Determine the [x, y] coordinate at the center of the cell enclosing the given text.  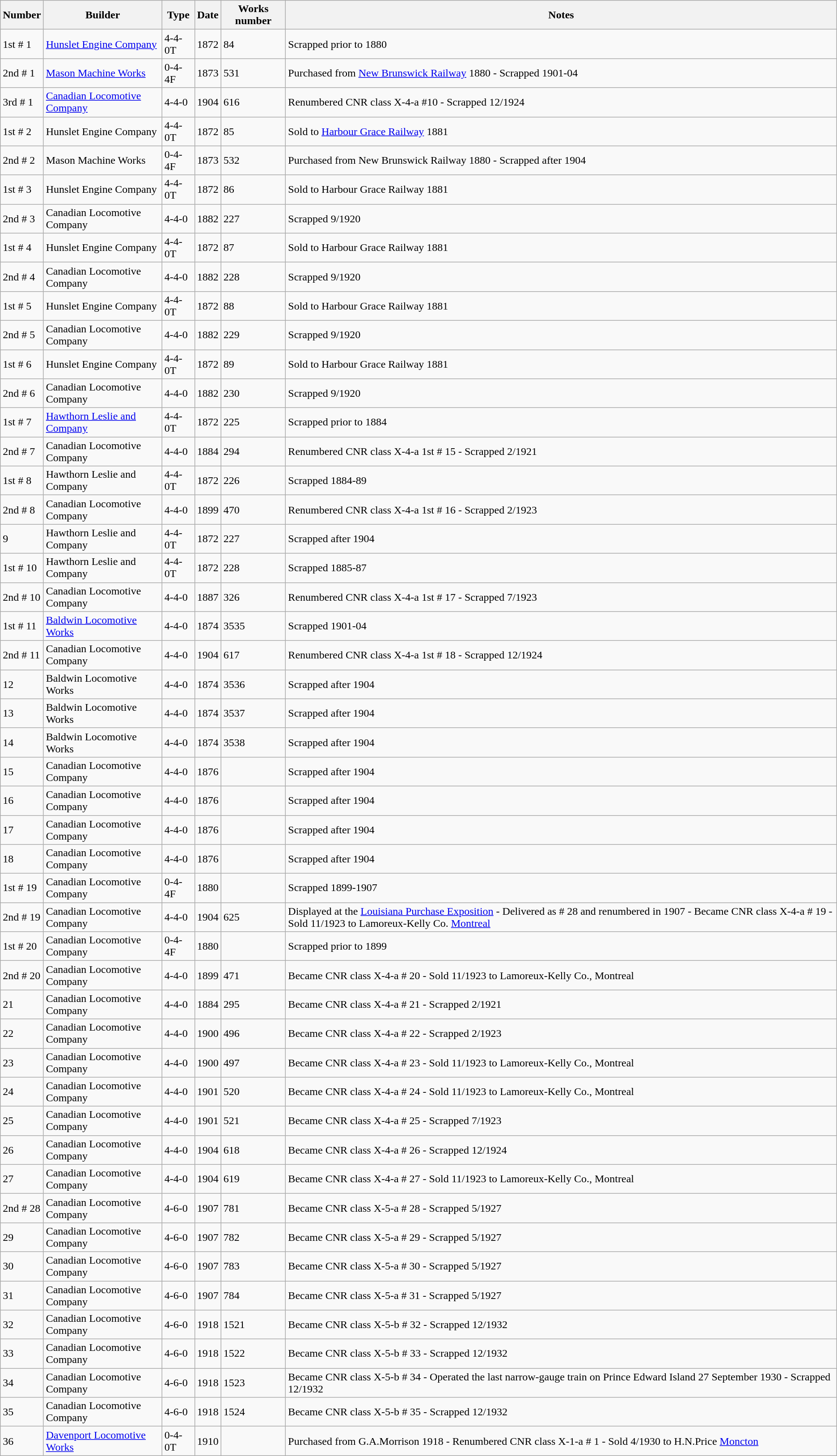
782 [253, 1237]
625 [253, 917]
471 [253, 975]
Scrapped 1899-1907 [561, 888]
Scrapped 1885-87 [561, 568]
35 [22, 1412]
Became CNR class X-5-b # 34 - Operated the last narrow-gauge train on Prince Edward Island 27 September 1930 - Scrapped 12/1932 [561, 1383]
Became CNR class X-5-a # 31 - Scrapped 5/1927 [561, 1295]
Became CNR class X-4-a # 27 - Sold 11/1923 to Lamoreux-Kelly Co., Montreal [561, 1179]
781 [253, 1208]
89 [253, 364]
2nd # 4 [22, 276]
34 [22, 1383]
531 [253, 73]
2nd # 28 [22, 1208]
496 [253, 1033]
230 [253, 394]
Became CNR class X-5-a # 30 - Scrapped 5/1927 [561, 1266]
2nd # 3 [22, 218]
470 [253, 510]
2nd # 11 [22, 655]
27 [22, 1179]
2nd # 10 [22, 597]
3538 [253, 743]
3537 [253, 713]
0-4-0T [178, 1441]
Scrapped prior to 1884 [561, 422]
1st # 11 [22, 626]
Scrapped 1884-89 [561, 480]
1st # 8 [22, 480]
16 [22, 801]
326 [253, 597]
229 [253, 335]
Became CNR class X-4-a # 20 - Sold 11/1923 to Lamoreux-Kelly Co., Montreal [561, 975]
32 [22, 1325]
783 [253, 1266]
Renumbered CNR class X-4-a #10 - Scrapped 12/1924 [561, 102]
1st # 2 [22, 132]
31 [22, 1295]
2nd # 2 [22, 160]
Became CNR class X-4-a # 23 - Sold 11/1923 to Lamoreux-Kelly Co., Montreal [561, 1063]
1522 [253, 1354]
Became CNR class X-4-a # 22 - Scrapped 2/1923 [561, 1033]
12 [22, 684]
619 [253, 1179]
85 [253, 132]
14 [22, 743]
Became CNR class X-5-b # 35 - Scrapped 12/1932 [561, 1412]
225 [253, 422]
Became CNR class X-4-a # 21 - Scrapped 2/1921 [561, 1005]
616 [253, 102]
294 [253, 452]
Purchased from New Brunswick Railway 1880 - Scrapped after 1904 [561, 160]
1st # 10 [22, 568]
17 [22, 829]
617 [253, 655]
295 [253, 1005]
Notes [561, 15]
1st # 5 [22, 306]
22 [22, 1033]
2nd # 6 [22, 394]
Davenport Locomotive Works [103, 1441]
1st # 1 [22, 44]
2nd # 1 [22, 73]
24 [22, 1091]
Scrapped 1901-04 [561, 626]
Type [178, 15]
1521 [253, 1325]
Builder [103, 15]
23 [22, 1063]
2nd # 8 [22, 510]
Number [22, 15]
1523 [253, 1383]
1st # 4 [22, 248]
29 [22, 1237]
Purchased from New Brunswick Railway 1880 - Scrapped 1901-04 [561, 73]
Purchased from G.A.Morrison 1918 - Renumbered CNR class X-1-a # 1 - Sold 4/1930 to H.N.Price Moncton [561, 1441]
84 [253, 44]
1887 [207, 597]
532 [253, 160]
1st # 20 [22, 947]
1st # 3 [22, 190]
497 [253, 1063]
Works number [253, 15]
Scrapped prior to 1880 [561, 44]
1st # 7 [22, 422]
36 [22, 1441]
30 [22, 1266]
Date [207, 15]
Became CNR class X-5-a # 28 - Scrapped 5/1927 [561, 1208]
88 [253, 306]
87 [253, 248]
521 [253, 1121]
Became CNR class X-4-a # 25 - Scrapped 7/1923 [561, 1121]
18 [22, 859]
86 [253, 190]
Scrapped prior to 1899 [561, 947]
3535 [253, 626]
15 [22, 771]
Became CNR class X-4-a # 26 - Scrapped 12/1924 [561, 1150]
1910 [207, 1441]
Renumbered CNR class X-4-a 1st # 16 - Scrapped 2/1923 [561, 510]
Became CNR class X-5-b # 33 - Scrapped 12/1932 [561, 1354]
3rd # 1 [22, 102]
Renumbered CNR class X-4-a 1st # 18 - Scrapped 12/1924 [561, 655]
1st # 19 [22, 888]
2nd # 20 [22, 975]
226 [253, 480]
618 [253, 1150]
Renumbered CNR class X-4-a 1st # 17 - Scrapped 7/1923 [561, 597]
2nd # 7 [22, 452]
2nd # 19 [22, 917]
Became CNR class X-5-b # 32 - Scrapped 12/1932 [561, 1325]
21 [22, 1005]
9 [22, 539]
Became CNR class X-4-a # 24 - Sold 11/1923 to Lamoreux-Kelly Co., Montreal [561, 1091]
25 [22, 1121]
13 [22, 713]
784 [253, 1295]
520 [253, 1091]
Became CNR class X-5-a # 29 - Scrapped 5/1927 [561, 1237]
3536 [253, 684]
1st # 6 [22, 364]
Renumbered CNR class X-4-a 1st # 15 - Scrapped 2/1921 [561, 452]
1524 [253, 1412]
26 [22, 1150]
2nd # 5 [22, 335]
33 [22, 1354]
